Detect which cell encompasses the target text, then output its [x, y] center coordinate. 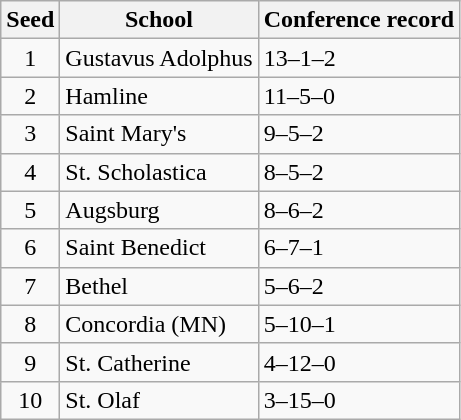
St. Olaf [159, 400]
3 [30, 134]
9–5–2 [358, 134]
Conference record [358, 20]
5 [30, 210]
St. Catherine [159, 362]
5–6–2 [358, 286]
8 [30, 324]
4–12–0 [358, 362]
Hamline [159, 96]
Gustavus Adolphus [159, 58]
Saint Benedict [159, 248]
5–10–1 [358, 324]
10 [30, 400]
3–15–0 [358, 400]
8–6–2 [358, 210]
9 [30, 362]
1 [30, 58]
Saint Mary's [159, 134]
Concordia (MN) [159, 324]
School [159, 20]
6–7–1 [358, 248]
7 [30, 286]
4 [30, 172]
8–5–2 [358, 172]
Seed [30, 20]
13–1–2 [358, 58]
St. Scholastica [159, 172]
Augsburg [159, 210]
6 [30, 248]
11–5–0 [358, 96]
2 [30, 96]
Bethel [159, 286]
